Search for the cell housing the specified text and yield its [x, y] center coordinate. 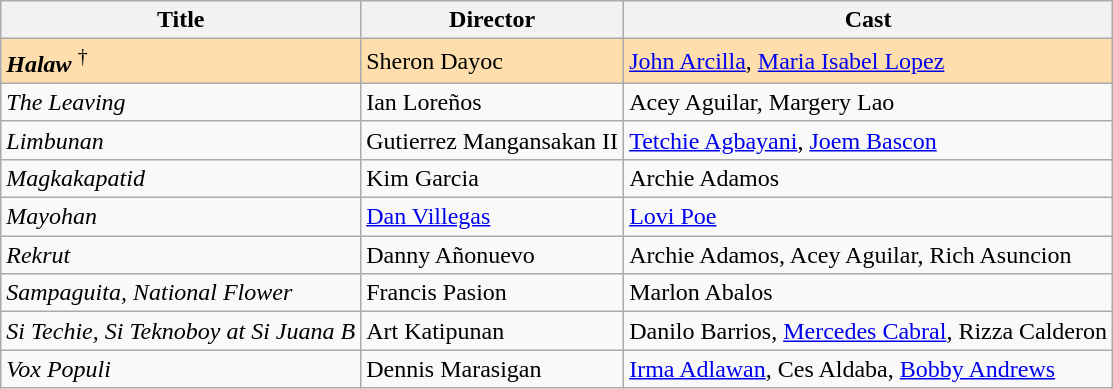
Dennis Marasigan [492, 369]
Vox Populi [181, 369]
Danilo Barrios, Mercedes Cabral, Rizza Calderon [868, 331]
Limbunan [181, 140]
Halaw † [181, 62]
Ian Loreños [492, 102]
Archie Adamos, Acey Aguilar, Rich Asuncion [868, 255]
Tetchie Agbayani, Joem Bascon [868, 140]
Kim Garcia [492, 178]
Magkakapatid [181, 178]
Sheron Dayoc [492, 62]
Art Katipunan [492, 331]
Gutierrez Mangansakan II [492, 140]
Archie Adamos [868, 178]
Si Techie, Si Teknoboy at Si Juana B [181, 331]
Acey Aguilar, Margery Lao [868, 102]
Dan Villegas [492, 217]
Mayohan [181, 217]
Title [181, 20]
The Leaving [181, 102]
Rekrut [181, 255]
John Arcilla, Maria Isabel Lopez [868, 62]
Irma Adlawan, Ces Aldaba, Bobby Andrews [868, 369]
Danny Añonuevo [492, 255]
Director [492, 20]
Sampaguita, National Flower [181, 293]
Marlon Abalos [868, 293]
Lovi Poe [868, 217]
Cast [868, 20]
Francis Pasion [492, 293]
